For the text-containing cell, return its midpoint in [X, Y] coordinate format. 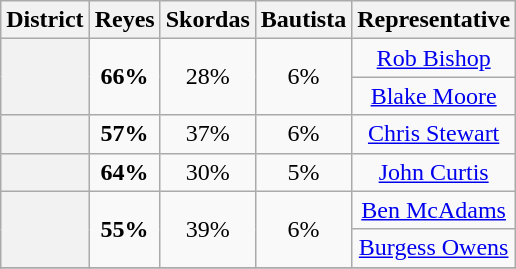
Rob Bishop [434, 58]
John Curtis [434, 172]
55% [124, 229]
30% [208, 172]
Representative [434, 20]
Bautista [303, 20]
57% [124, 134]
39% [208, 229]
28% [208, 77]
Chris Stewart [434, 134]
Reyes [124, 20]
5% [303, 172]
37% [208, 134]
66% [124, 77]
64% [124, 172]
Ben McAdams [434, 210]
Blake Moore [434, 96]
Skordas [208, 20]
District [45, 20]
Burgess Owens [434, 248]
